For the text-containing cell, return its midpoint in [x, y] coordinate format. 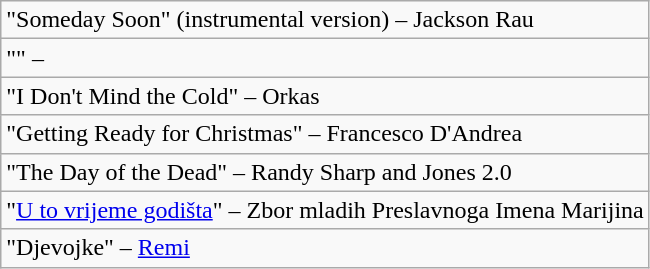
"Djevojke" – Remi [326, 248]
"I Don't Mind the Cold" – Orkas [326, 96]
"Someday Soon" (instrumental version) – Jackson Rau [326, 20]
"U to vrijeme godišta" – Zbor mladih Preslavnoga Imena Marijina [326, 210]
"" – [326, 58]
"The Day of the Dead" – Randy Sharp and Jones 2.0 [326, 172]
"Getting Ready for Christmas" – Francesco D'Andrea [326, 134]
